Determine the (x, y) coordinate at the center of the cell enclosing the given text.  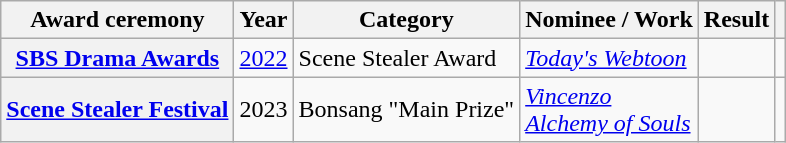
Year (264, 20)
Category (406, 20)
Scene Stealer Festival (118, 110)
Today's Webtoon (610, 58)
Result (736, 20)
SBS Drama Awards (118, 58)
2023 (264, 110)
VincenzoAlchemy of Souls (610, 110)
Bonsang "Main Prize" (406, 110)
Scene Stealer Award (406, 58)
Award ceremony (118, 20)
2022 (264, 58)
Nominee / Work (610, 20)
